Search for the cell housing the specified text and yield its (X, Y) center coordinate. 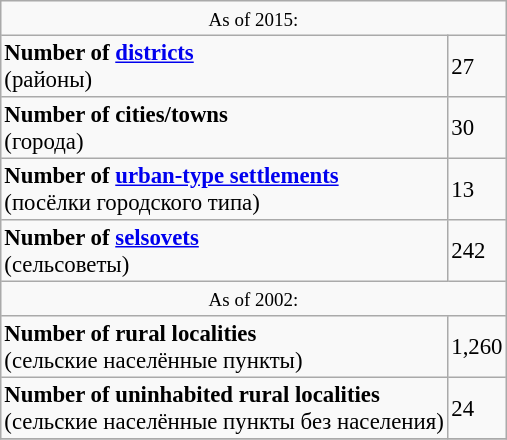
242 (476, 251)
24 (476, 408)
Number of cities/towns(города) (224, 128)
Number of urban-type settlements(посёлки городского типа) (224, 189)
27 (476, 66)
Number of rural localities(сельские населённые пункты) (224, 347)
Number of uninhabited rural localities(сельские населённые пункты без населения) (224, 408)
Number of selsovets(сельсоветы) (224, 251)
As of 2002: (254, 298)
Number of districts(районы) (224, 66)
30 (476, 128)
As of 2015: (254, 18)
1,260 (476, 347)
13 (476, 189)
